For the text-containing cell, return its midpoint in (x, y) coordinate format. 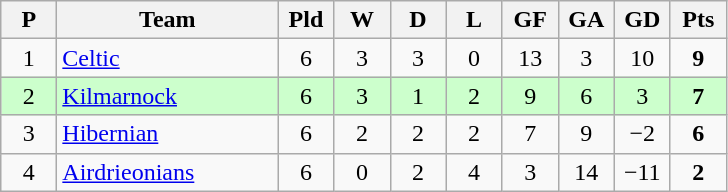
GD (642, 20)
Hibernian (168, 134)
GA (586, 20)
Pts (698, 20)
GF (530, 20)
Kilmarnock (168, 96)
Celtic (168, 58)
Airdrieonians (168, 172)
P (29, 20)
L (474, 20)
Team (168, 20)
13 (530, 58)
14 (586, 172)
W (362, 20)
10 (642, 58)
Pld (306, 20)
−11 (642, 172)
D (418, 20)
−2 (642, 134)
